Output the [x, y] coordinate of the center of the cell containing the given text.  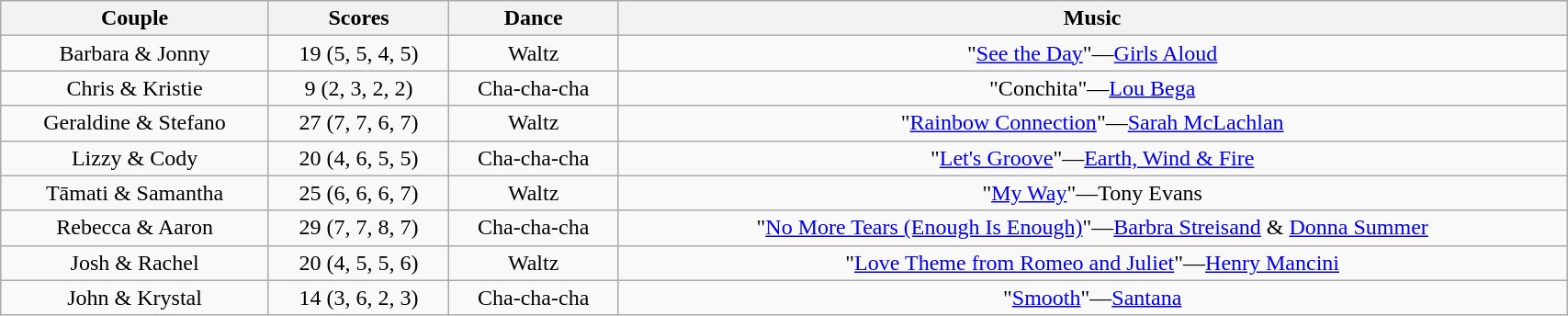
Music [1093, 18]
Rebecca & Aaron [135, 228]
"My Way"—Tony Evans [1093, 193]
14 (3, 6, 2, 3) [358, 298]
Dance [534, 18]
19 (5, 5, 4, 5) [358, 53]
25 (6, 6, 6, 7) [358, 193]
Chris & Kristie [135, 88]
Tāmati & Samantha [135, 193]
9 (2, 3, 2, 2) [358, 88]
"Let's Groove"—Earth, Wind & Fire [1093, 158]
John & Krystal [135, 298]
"Smooth"—Santana [1093, 298]
20 (4, 6, 5, 5) [358, 158]
27 (7, 7, 6, 7) [358, 123]
Scores [358, 18]
Geraldine & Stefano [135, 123]
"No More Tears (Enough Is Enough)"—Barbra Streisand & Donna Summer [1093, 228]
"Rainbow Connection"—Sarah McLachlan [1093, 123]
Barbara & Jonny [135, 53]
Couple [135, 18]
29 (7, 7, 8, 7) [358, 228]
"See the Day"—Girls Aloud [1093, 53]
Josh & Rachel [135, 263]
20 (4, 5, 5, 6) [358, 263]
"Conchita"—Lou Bega [1093, 88]
"Love Theme from Romeo and Juliet"—Henry Mancini [1093, 263]
Lizzy & Cody [135, 158]
